Return [x, y] of the center of cell containing provided text 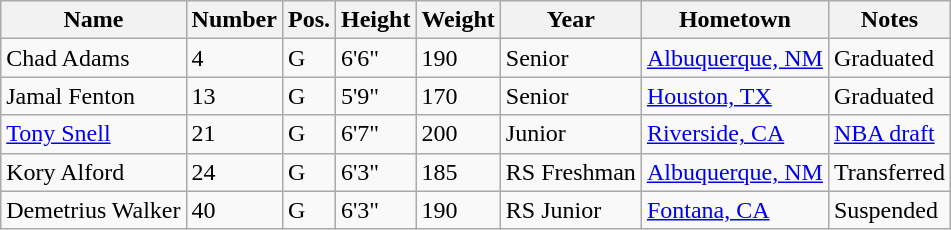
Kory Alford [94, 172]
Riverside, CA [734, 134]
Year [570, 20]
RS Freshman [570, 172]
170 [458, 96]
Suspended [889, 210]
Name [94, 20]
40 [234, 210]
Tony Snell [94, 134]
Jamal Fenton [94, 96]
NBA draft [889, 134]
Weight [458, 20]
24 [234, 172]
6'7" [376, 134]
Pos. [308, 20]
200 [458, 134]
Transferred [889, 172]
Demetrius Walker [94, 210]
4 [234, 58]
Hometown [734, 20]
RS Junior [570, 210]
13 [234, 96]
Houston, TX [734, 96]
Fontana, CA [734, 210]
Notes [889, 20]
Height [376, 20]
185 [458, 172]
21 [234, 134]
Junior [570, 134]
Chad Adams [94, 58]
5'9" [376, 96]
Number [234, 20]
6'6" [376, 58]
